Search for the cell housing the specified text and yield its [X, Y] center coordinate. 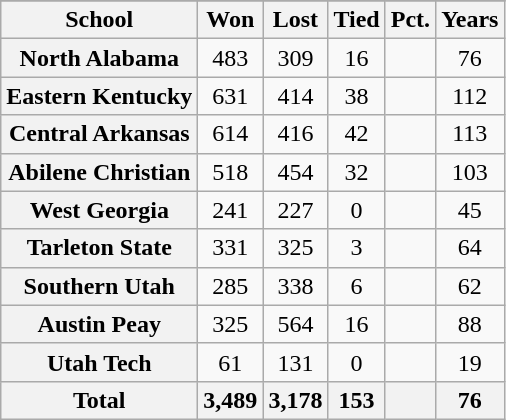
631 [230, 96]
Pct. [410, 20]
19 [470, 362]
416 [296, 134]
38 [356, 96]
West Georgia [100, 210]
518 [230, 172]
Central Arkansas [100, 134]
Won [230, 20]
Years [470, 20]
Southern Utah [100, 286]
6 [356, 286]
Total [100, 400]
Utah Tech [100, 362]
Tied [356, 20]
Tarleton State [100, 248]
285 [230, 286]
338 [296, 286]
32 [356, 172]
103 [470, 172]
241 [230, 210]
331 [230, 248]
North Alabama [100, 58]
309 [296, 58]
88 [470, 324]
Lost [296, 20]
62 [470, 286]
Abilene Christian [100, 172]
64 [470, 248]
113 [470, 134]
614 [230, 134]
42 [356, 134]
45 [470, 210]
Eastern Kentucky [100, 96]
414 [296, 96]
3,178 [296, 400]
School [100, 20]
153 [356, 400]
61 [230, 362]
483 [230, 58]
Austin Peay [100, 324]
454 [296, 172]
227 [296, 210]
564 [296, 324]
3,489 [230, 400]
3 [356, 248]
112 [470, 96]
131 [296, 362]
